Identify which cell holds the provided text, then report its [X, Y] central coordinate. 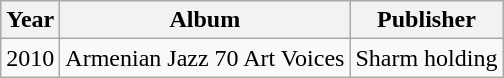
Album [205, 20]
Sharm holding [426, 58]
2010 [30, 58]
Armenian Jazz 70 Art Voices [205, 58]
Publisher [426, 20]
Year [30, 20]
